Find where the given text appears and provide that cell's center as [x, y] coordinate. 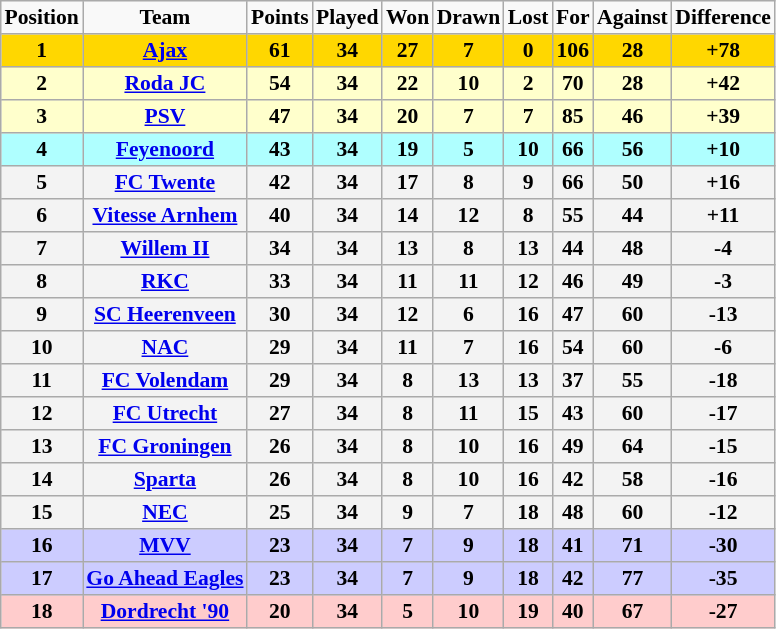
Roda JC [166, 84]
FC Twente [166, 182]
FC Utrecht [166, 414]
Lost [528, 18]
Against [632, 18]
Team [166, 18]
3 [42, 116]
+39 [724, 116]
-16 [724, 480]
56 [632, 150]
Sparta [166, 480]
-13 [724, 314]
4 [42, 150]
106 [572, 50]
25 [280, 512]
Played [347, 18]
MVV [166, 546]
+16 [724, 182]
71 [632, 546]
NAC [166, 348]
0 [528, 50]
Points [280, 18]
Dordrecht '90 [166, 612]
-12 [724, 512]
85 [572, 116]
FC Groningen [166, 446]
-17 [724, 414]
50 [632, 182]
FC Volendam [166, 380]
+42 [724, 84]
+78 [724, 50]
1 [42, 50]
-27 [724, 612]
30 [280, 314]
-30 [724, 546]
67 [632, 612]
61 [280, 50]
-3 [724, 282]
33 [280, 282]
77 [632, 578]
NEC [166, 512]
Position [42, 18]
Ajax [166, 50]
Vitesse Arnhem [166, 216]
Feyenoord [166, 150]
Willem II [166, 248]
Won [408, 18]
Drawn [468, 18]
-18 [724, 380]
+11 [724, 216]
+10 [724, 150]
-35 [724, 578]
Difference [724, 18]
-4 [724, 248]
22 [408, 84]
Go Ahead Eagles [166, 578]
SC Heerenveen [166, 314]
37 [572, 380]
70 [572, 84]
41 [572, 546]
-6 [724, 348]
64 [632, 446]
RKC [166, 282]
58 [632, 480]
-15 [724, 446]
PSV [166, 116]
For [572, 18]
